Pinpoint the cell where the given text exists, returning its (x, y) midpoint coordinate. 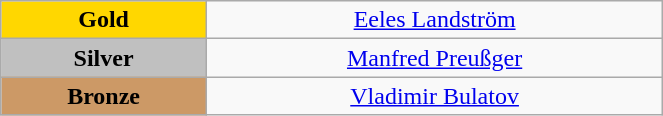
Silver (104, 58)
Bronze (104, 96)
Manfred Preußger (434, 58)
Gold (104, 20)
Eeles Landström (434, 20)
Vladimir Bulatov (434, 96)
